Search for the cell housing the specified text and yield its (x, y) center coordinate. 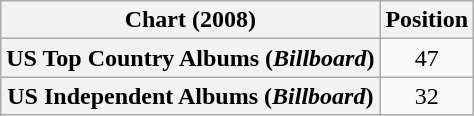
32 (427, 96)
US Top Country Albums (Billboard) (190, 58)
Chart (2008) (190, 20)
Position (427, 20)
US Independent Albums (Billboard) (190, 96)
47 (427, 58)
